Scan for the cell matching the given text and deliver its [x, y] coordinate at center. 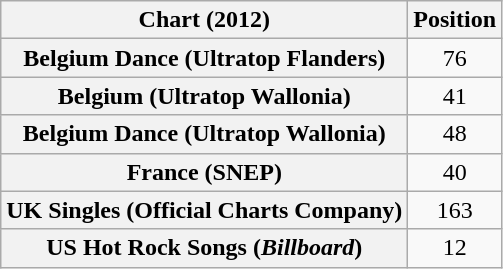
France (SNEP) [204, 172]
Belgium Dance (Ultratop Flanders) [204, 58]
Belgium Dance (Ultratop Wallonia) [204, 134]
UK Singles (Official Charts Company) [204, 210]
163 [455, 210]
41 [455, 96]
Position [455, 20]
Chart (2012) [204, 20]
US Hot Rock Songs (Billboard) [204, 248]
40 [455, 172]
76 [455, 58]
Belgium (Ultratop Wallonia) [204, 96]
12 [455, 248]
48 [455, 134]
